Detect which cell encompasses the target text, then output its (x, y) center coordinate. 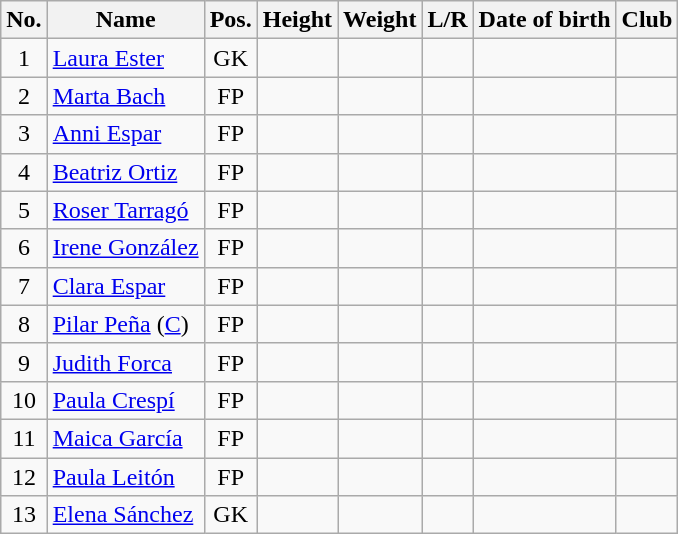
Pilar Peña (C) (126, 324)
Club (647, 20)
Date of birth (544, 20)
Anni Espar (126, 134)
7 (24, 286)
12 (24, 477)
Irene González (126, 248)
Laura Ester (126, 58)
Roser Tarragó (126, 210)
6 (24, 248)
13 (24, 515)
L/R (448, 20)
8 (24, 324)
Elena Sánchez (126, 515)
11 (24, 438)
Weight (380, 20)
No. (24, 20)
1 (24, 58)
Name (126, 20)
Paula Crespí (126, 400)
2 (24, 96)
Marta Bach (126, 96)
Clara Espar (126, 286)
5 (24, 210)
Beatriz Ortiz (126, 172)
9 (24, 362)
Maica García (126, 438)
3 (24, 134)
4 (24, 172)
Pos. (230, 20)
10 (24, 400)
Height (297, 20)
Judith Forca (126, 362)
Paula Leitón (126, 477)
